Identify which cell holds the provided text, then report its (X, Y) central coordinate. 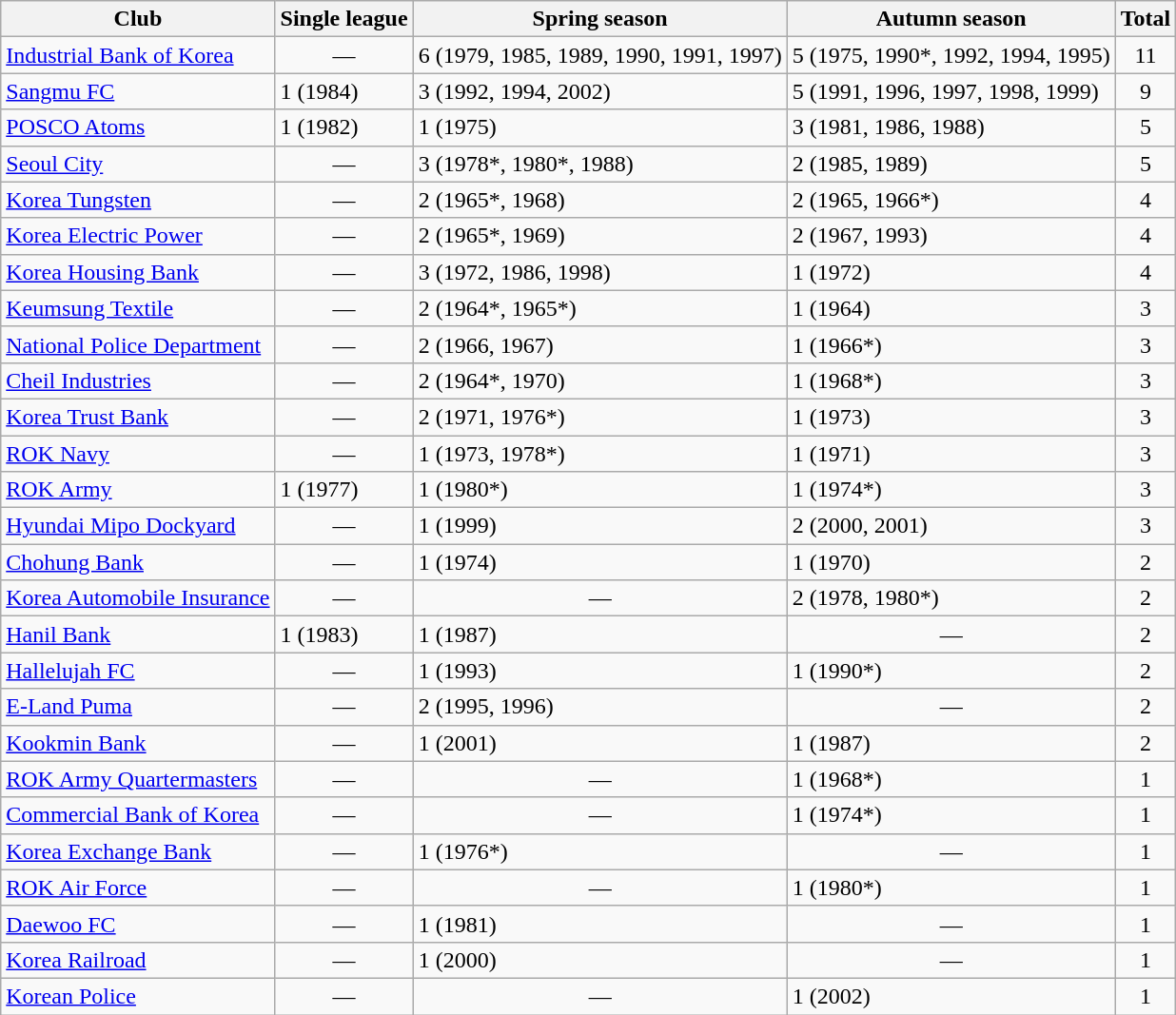
Kookmin Bank (138, 743)
Sangmu FC (138, 91)
Hallelujah FC (138, 671)
Korea Housing Bank (138, 272)
1 (2000) (599, 960)
Korea Automobile Insurance (138, 598)
Total (1146, 19)
1 (1975) (599, 127)
Keumsung Textile (138, 308)
ROK Army Quartermasters (138, 779)
5 (1975, 1990*, 1992, 1994, 1995) (951, 55)
1 (1976*) (599, 851)
1 (1973) (951, 417)
Korea Tungsten (138, 200)
Single league (344, 19)
2 (1971, 1976*) (599, 417)
1 (1966*) (951, 344)
2 (1967, 1993) (951, 236)
1 (1970) (951, 562)
5 (1991, 1996, 1997, 1998, 1999) (951, 91)
1 (1984) (344, 91)
1 (1981) (599, 924)
ROK Army (138, 490)
3 (1981, 1986, 1988) (951, 127)
2 (1985, 1989) (951, 164)
National Police Department (138, 344)
Chohung Bank (138, 562)
1 (2001) (599, 743)
Commercial Bank of Korea (138, 815)
1 (1974) (599, 562)
1 (1999) (599, 526)
2 (1966, 1967) (599, 344)
1 (1971) (951, 454)
2 (1964*, 1965*) (599, 308)
9 (1146, 91)
Cheil Industries (138, 381)
Club (138, 19)
ROK Air Force (138, 888)
11 (1146, 55)
E-Land Puma (138, 707)
6 (1979, 1985, 1989, 1990, 1991, 1997) (599, 55)
Korea Electric Power (138, 236)
2 (2000, 2001) (951, 526)
3 (1972, 1986, 1998) (599, 272)
Autumn season (951, 19)
2 (1995, 1996) (599, 707)
ROK Navy (138, 454)
1 (2002) (951, 996)
1 (1982) (344, 127)
Hyundai Mipo Dockyard (138, 526)
Korea Railroad (138, 960)
1 (1972) (951, 272)
2 (1964*, 1970) (599, 381)
2 (1978, 1980*) (951, 598)
Seoul City (138, 164)
2 (1965, 1966*) (951, 200)
Korean Police (138, 996)
Industrial Bank of Korea (138, 55)
1 (1973, 1978*) (599, 454)
3 (1992, 1994, 2002) (599, 91)
1 (1983) (344, 634)
1 (1993) (599, 671)
2 (1965*, 1968) (599, 200)
POSCO Atoms (138, 127)
Hanil Bank (138, 634)
Spring season (599, 19)
Daewoo FC (138, 924)
Korea Exchange Bank (138, 851)
1 (1977) (344, 490)
3 (1978*, 1980*, 1988) (599, 164)
1 (1964) (951, 308)
2 (1965*, 1969) (599, 236)
Korea Trust Bank (138, 417)
1 (1990*) (951, 671)
